Return (X, Y) of the center of cell containing provided text 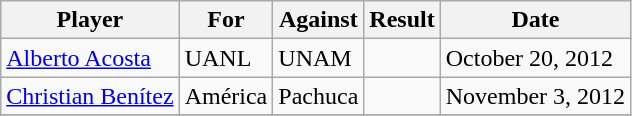
October 20, 2012 (535, 58)
Pachuca (318, 96)
UNAM (318, 58)
Against (318, 20)
Christian Benítez (90, 96)
November 3, 2012 (535, 96)
Date (535, 20)
UANL (226, 58)
Result (402, 20)
América (226, 96)
For (226, 20)
Alberto Acosta (90, 58)
Player (90, 20)
